Return the [x, y] coordinate for the center point of the cell that contains the specified text.  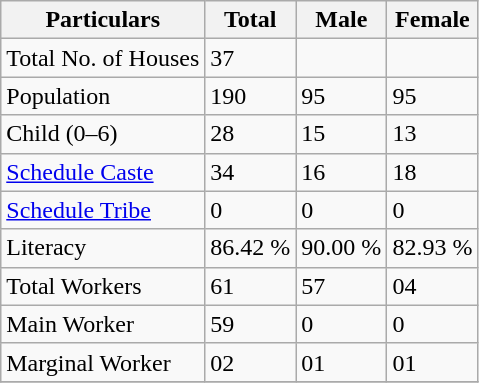
Population [103, 96]
Male [342, 20]
16 [342, 172]
61 [250, 286]
190 [250, 96]
Total Workers [103, 286]
Marginal Worker [103, 362]
28 [250, 134]
18 [432, 172]
Particulars [103, 20]
Schedule Tribe [103, 210]
90.00 % [342, 248]
34 [250, 172]
13 [432, 134]
Schedule Caste [103, 172]
59 [250, 324]
57 [342, 286]
Child (0–6) [103, 134]
02 [250, 362]
Total No. of Houses [103, 58]
Total [250, 20]
Female [432, 20]
86.42 % [250, 248]
Literacy [103, 248]
Main Worker [103, 324]
15 [342, 134]
82.93 % [432, 248]
04 [432, 286]
37 [250, 58]
